Return the (x, y) coordinate for the center point of the cell that contains the specified text.  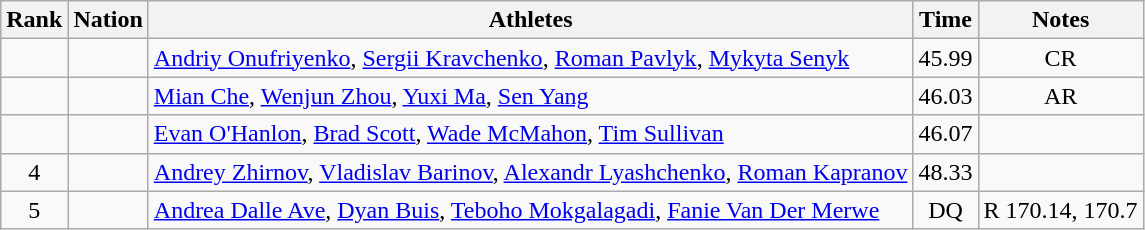
Mian Che, Wenjun Zhou, Yuxi Ma, Sen Yang (530, 96)
4 (34, 172)
R 170.14, 170.7 (1060, 210)
Andriy Onufriyenko, Sergii Kravchenko, Roman Pavlyk, Mykyta Senyk (530, 58)
Evan O'Hanlon, Brad Scott, Wade McMahon, Tim Sullivan (530, 134)
Notes (1060, 20)
Andrea Dalle Ave, Dyan Buis, Teboho Mokgalagadi, Fanie Van Der Merwe (530, 210)
5 (34, 210)
Andrey Zhirnov, Vladislav Barinov, Alexandr Lyashchenko, Roman Kapranov (530, 172)
Time (946, 20)
Rank (34, 20)
AR (1060, 96)
Nation (108, 20)
CR (1060, 58)
Athletes (530, 20)
45.99 (946, 58)
46.07 (946, 134)
48.33 (946, 172)
46.03 (946, 96)
DQ (946, 210)
